Locate the cell with the specified text and output its (x, y) center coordinate. 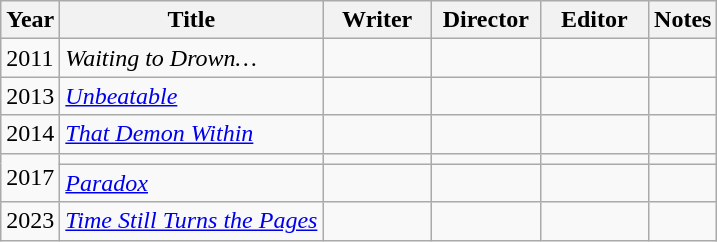
Title (192, 20)
Writer (378, 20)
Editor (594, 20)
Unbeatable (192, 96)
Time Still Turns the Pages (192, 221)
Notes (683, 20)
2014 (30, 134)
Year (30, 20)
Paradox (192, 183)
2017 (30, 178)
Waiting to Drown… (192, 58)
2013 (30, 96)
That Demon Within (192, 134)
Director (486, 20)
2011 (30, 58)
2023 (30, 221)
